Locate the cell with the specified text and output its [x, y] center coordinate. 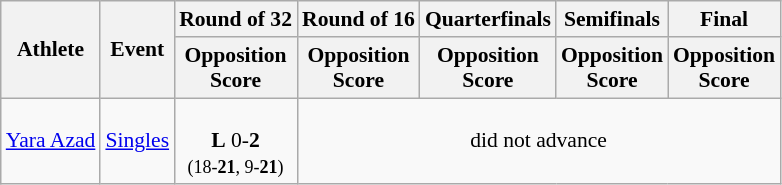
did not advance [538, 142]
Final [724, 19]
L 0-2(18-21, 9-21) [236, 142]
Round of 16 [358, 19]
Event [137, 50]
Yara Azad [51, 142]
Singles [137, 142]
Athlete [51, 50]
Round of 32 [236, 19]
Semifinals [612, 19]
Quarterfinals [488, 19]
